Search for the cell housing the specified text and yield its [x, y] center coordinate. 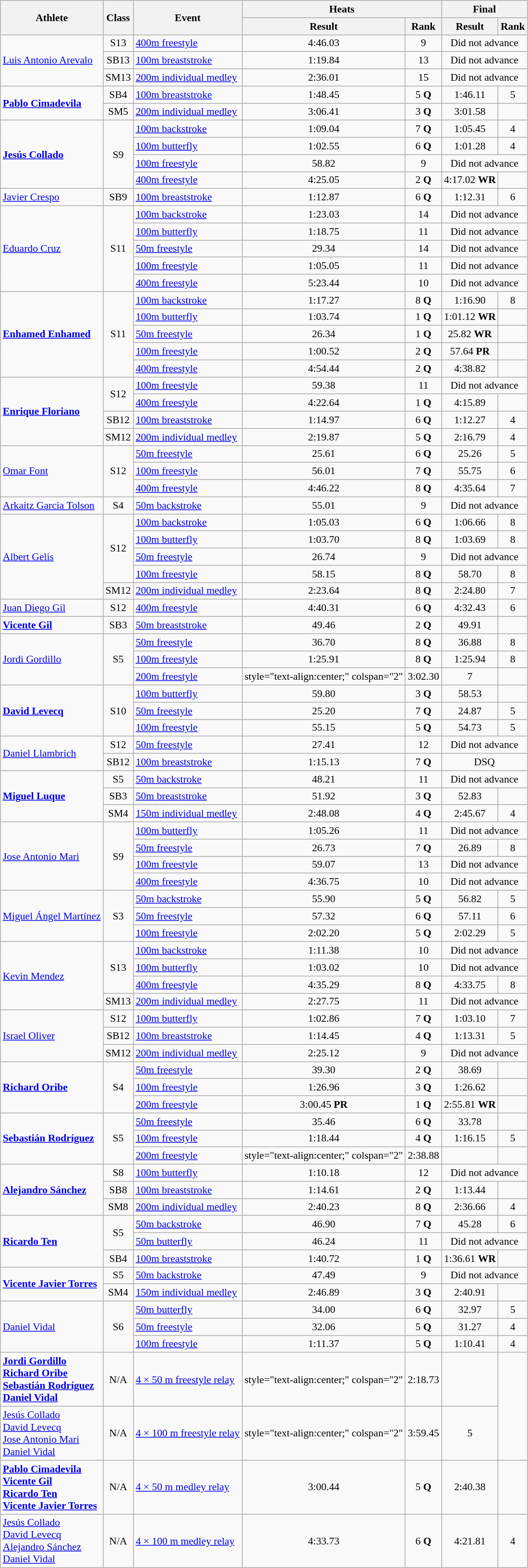
Miguel Ángel Martínez [52, 917]
Miguel Luque [52, 796]
2:24.80 [470, 591]
4:33.75 [470, 985]
S6 [118, 1327]
1:09.04 [324, 129]
Jose Antonio Mari [52, 856]
1:02.86 [324, 1019]
1:05.45 [470, 129]
45.28 [470, 1225]
2:25.12 [324, 1053]
1:14.97 [324, 420]
4 × 100 m medley relay [188, 1541]
38.69 [470, 1070]
SB8 [118, 1190]
Vicente Javier Torres [52, 1284]
4:46.22 [324, 489]
3:01.58 [470, 112]
4:35.64 [470, 489]
Vicente Gil [52, 625]
27.41 [324, 745]
1:18.75 [324, 232]
25.26 [470, 454]
2:45.67 [470, 814]
26.74 [324, 557]
1:01.28 [470, 146]
26.34 [324, 334]
DSQ [485, 762]
Daniel Llambrich [52, 753]
49.46 [324, 625]
Arkaitz Garcia Tolson [52, 505]
26.73 [324, 848]
Jesús Collado [52, 155]
Pablo Cimadevila Vicente Gil Ricardo Ten Vicente Javier Torres [52, 1487]
Enhamed Enhamed [52, 334]
5:23.44 [324, 283]
3:00.45 PR [324, 1104]
Jordi Gordillo [52, 659]
4:54.44 [324, 368]
Ricardo Ten [52, 1241]
1:36.61 WR [470, 1259]
26.89 [470, 848]
35.46 [324, 1122]
2:40.38 [470, 1487]
31.27 [470, 1327]
57.32 [324, 916]
25.20 [324, 711]
2:40.23 [324, 1207]
4:36.75 [324, 882]
1:12.27 [470, 420]
1:10.18 [324, 1173]
1:17.27 [324, 300]
Juan Diego Gil [52, 608]
1:14.61 [324, 1190]
55.01 [324, 505]
2:48.08 [324, 814]
Kevin Mendez [52, 976]
Athlete [52, 17]
33.78 [470, 1122]
Class [118, 17]
46.24 [324, 1241]
Luis Antonio Arevalo [52, 61]
1:25.91 [324, 660]
4:17.02 WR [470, 180]
2:38.88 [423, 1156]
Event [188, 17]
39.30 [324, 1070]
1:16.90 [470, 300]
2:02.20 [324, 933]
S3 [118, 917]
4 × 50 m freestyle relay [188, 1380]
58.15 [324, 574]
1:03.10 [470, 1019]
1:15.13 [324, 762]
36.88 [470, 642]
58.82 [324, 163]
56.82 [470, 899]
Jordi Gordillo Richard Oribe Sebastián Rodríguez Daniel Vidal [52, 1380]
2:16.79 [470, 437]
4:21.81 [470, 1541]
59.38 [324, 386]
2:18.73 [423, 1380]
1:01.12 WR [470, 317]
Albert Gelis [52, 557]
1:18.44 [324, 1139]
2:40.91 [470, 1293]
4 × 100 m freestyle relay [188, 1433]
4 × 50 m medley relay [188, 1487]
SM5 [118, 112]
32.06 [324, 1327]
25.61 [324, 454]
59.07 [324, 865]
1:46.11 [470, 95]
SM8 [118, 1207]
2:46.89 [324, 1293]
47.49 [324, 1275]
4:33.73 [324, 1541]
2:19.87 [324, 437]
4:32.43 [470, 608]
1:05.05 [324, 266]
Eduardo Cruz [52, 249]
4:38.82 [470, 368]
1:03.74 [324, 317]
25.82 WR [470, 334]
Sebastián Rodríguez [52, 1139]
Alejandro Sánchez [52, 1190]
1:40.72 [324, 1259]
1:12.87 [324, 197]
1:06.66 [470, 523]
36.70 [324, 642]
4:40.31 [324, 608]
1:03.69 [470, 540]
2:02.29 [470, 933]
57.64 PR [470, 352]
1:19.84 [324, 61]
24.87 [470, 711]
55.75 [470, 471]
55.90 [324, 899]
4:35.29 [324, 985]
1:10.41 [470, 1344]
Heats [342, 9]
1:26.96 [324, 1088]
1:23.03 [324, 215]
Pablo Cimadevila [52, 103]
3:00.44 [324, 1487]
56.01 [324, 471]
1:05.03 [324, 523]
1:05.26 [324, 831]
52.83 [470, 796]
1:16.15 [470, 1139]
3:06.41 [324, 112]
1:13.44 [470, 1190]
1:11.38 [324, 951]
29.34 [324, 249]
Enrique Floriano [52, 411]
Richard Oribe [52, 1088]
49.91 [470, 625]
2:27.75 [324, 1002]
SB13 [118, 61]
48.21 [324, 779]
58.70 [470, 574]
46.90 [324, 1225]
3:59.45 [423, 1433]
Omar Font [52, 471]
1:14.45 [324, 1036]
58.53 [470, 694]
4:46.03 [324, 43]
4:15.89 [470, 403]
1:12.31 [470, 197]
Jesús Collado David Levecq Jose Antonio Mari Daniel Vidal [52, 1433]
Israel Oliver [52, 1036]
Final [485, 9]
54.73 [470, 728]
2:55.81 WR [470, 1104]
15 [423, 78]
1:03.02 [324, 968]
3:02.30 [423, 677]
S10 [118, 711]
59.80 [324, 694]
57.11 [470, 916]
2:36.66 [470, 1207]
Javier Crespo [52, 197]
2:23.64 [324, 591]
34.00 [324, 1310]
4:22.64 [324, 403]
32.97 [470, 1310]
1:25.94 [470, 660]
1:03.70 [324, 540]
1:26.62 [470, 1088]
1:02.55 [324, 146]
2:36.01 [324, 78]
S8 [118, 1173]
SB9 [118, 197]
4:25.05 [324, 180]
1:00.52 [324, 352]
51.92 [324, 796]
55.15 [324, 728]
1:11.37 [324, 1344]
1:13.31 [470, 1036]
Daniel Vidal [52, 1327]
Jesús Collado David Levecq Alejandro Sánchez Daniel Vidal [52, 1541]
David Levecq [52, 711]
1:48.45 [324, 95]
